Return the (x, y) coordinate for the center point of the cell that contains the specified text.  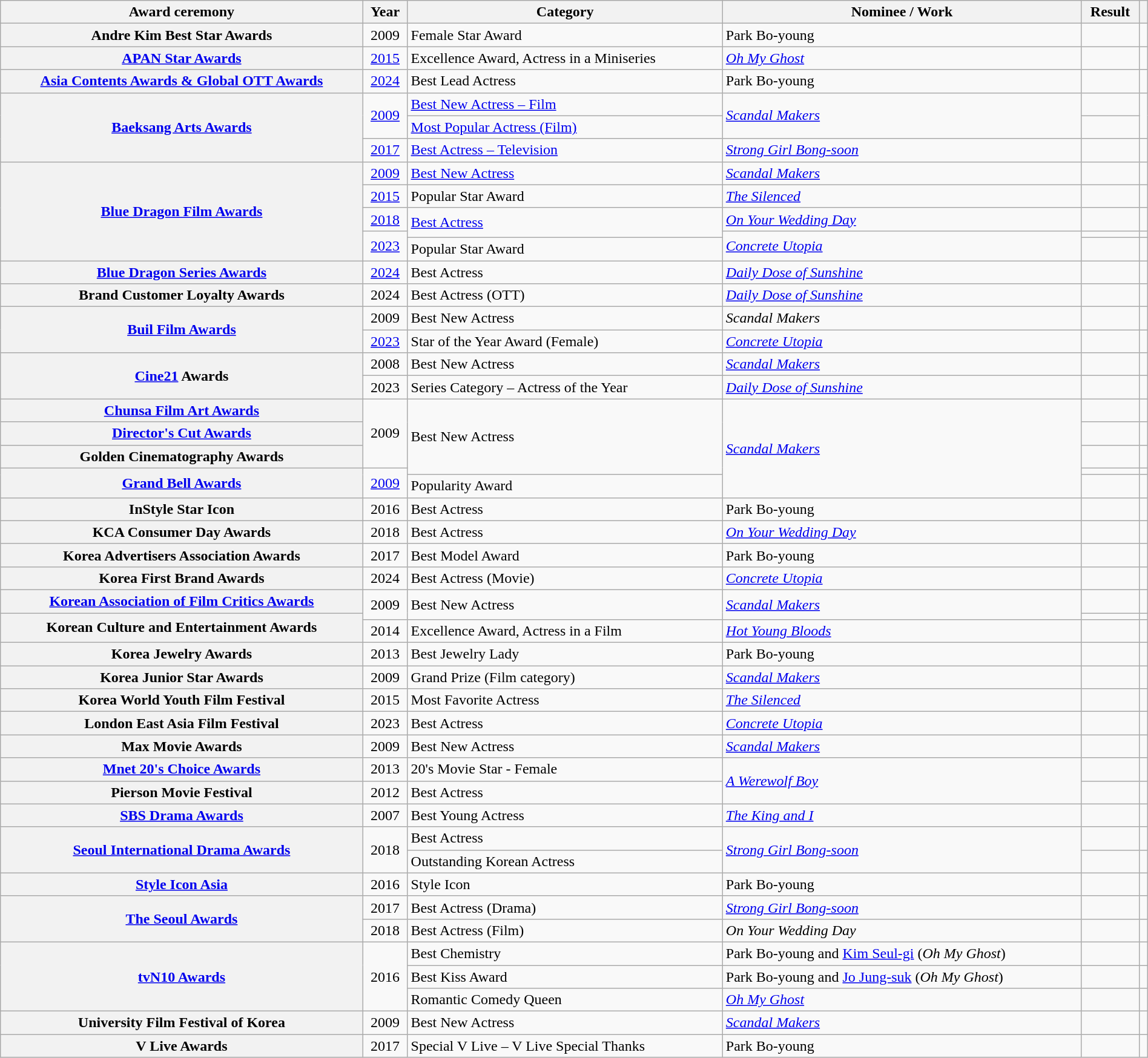
Category (565, 12)
Director's Cut Awards (182, 433)
Year (385, 12)
Special V Live – V Live Special Thanks (565, 1046)
Best Actress – Television (565, 150)
Blue Dragon Series Awards (182, 272)
Asia Contents Awards & Global OTT Awards (182, 81)
Result (1110, 12)
tvN10 Awards (182, 976)
Max Movie Awards (182, 746)
KCA Consumer Day Awards (182, 532)
Korea World Youth Film Festival (182, 700)
Korean Association of Film Critics Awards (182, 601)
Most Popular Actress (Film) (565, 127)
InStyle Star Icon (182, 509)
Best Actress (Drama) (565, 907)
2007 (385, 815)
Blue Dragon Film Awards (182, 211)
Cine21 Awards (182, 376)
Nominee / Work (902, 12)
2014 (385, 631)
Best New Actress – Film (565, 104)
Grand Prize (Film category) (565, 677)
Most Favorite Actress (565, 700)
Popularity Award (565, 486)
Korea First Brand Awards (182, 578)
Hot Young Bloods (902, 631)
Korean Culture and Entertainment Awards (182, 627)
University Film Festival of Korea (182, 1023)
Style Icon Asia (182, 884)
Excellence Award, Actress in a Miniseries (565, 58)
Golden Cinematography Awards (182, 456)
SBS Drama Awards (182, 815)
A Werewolf Boy (902, 781)
Pierson Movie Festival (182, 792)
Seoul International Drama Awards (182, 850)
Romantic Comedy Queen (565, 1000)
Park Bo-young and Jo Jung-suk (Oh My Ghost) (902, 976)
Best Jewelry Lady (565, 654)
V Live Awards (182, 1046)
The Seoul Awards (182, 919)
Outstanding Korean Actress (565, 861)
Park Bo-young and Kim Seul-gi (Oh My Ghost) (902, 953)
Female Star Award (565, 35)
Best Model Award (565, 555)
Baeksang Arts Awards (182, 127)
The King and I (902, 815)
Mnet 20's Choice Awards (182, 769)
Chunsa Film Art Awards (182, 410)
Grand Bell Awards (182, 483)
Best Actress (Film) (565, 930)
Style Icon (565, 884)
Excellence Award, Actress in a Film (565, 631)
Best Kiss Award (565, 976)
20's Movie Star - Female (565, 769)
Korea Junior Star Awards (182, 677)
Best Chemistry (565, 953)
2008 (385, 364)
Award ceremony (182, 12)
Best Actress (OTT) (565, 295)
Korea Jewelry Awards (182, 654)
Series Category – Actress of the Year (565, 387)
Andre Kim Best Star Awards (182, 35)
Buil Film Awards (182, 330)
Best Young Actress (565, 815)
Best Lead Actress (565, 81)
Star of the Year Award (Female) (565, 341)
APAN Star Awards (182, 58)
Brand Customer Loyalty Awards (182, 295)
London East Asia Film Festival (182, 723)
Best Actress (Movie) (565, 578)
Korea Advertisers Association Awards (182, 555)
2012 (385, 792)
